Pinpoint the cell where the given text exists, returning its (X, Y) midpoint coordinate. 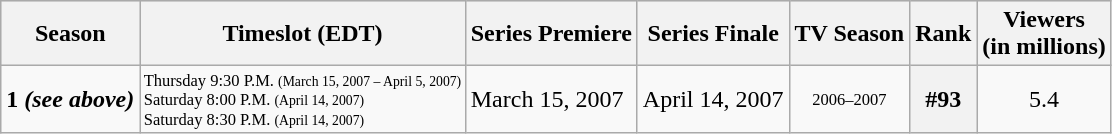
Series Premiere (551, 34)
April 14, 2007 (713, 100)
Series Finale (713, 34)
Season (70, 34)
March 15, 2007 (551, 100)
TV Season (850, 34)
Thursday 9:30 P.M. (March 15, 2007 – April 5, 2007)Saturday 8:00 P.M. (April 14, 2007)Saturday 8:30 P.M. (April 14, 2007) (302, 100)
2006–2007 (850, 100)
#93 (944, 100)
Timeslot (EDT) (302, 34)
Rank (944, 34)
Viewers(in millions) (1044, 34)
1 (see above) (70, 100)
5.4 (1044, 100)
